Capture the cell that displays the provided text and extract its [X, Y] central coordinate. 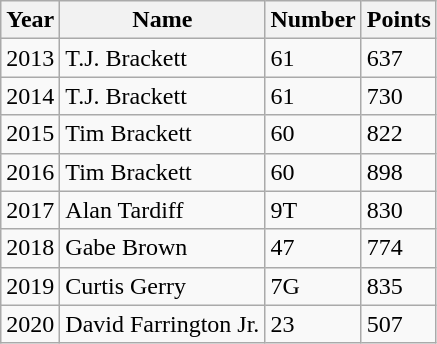
23 [313, 324]
2016 [30, 172]
2014 [30, 96]
2017 [30, 210]
Year [30, 20]
7G [313, 286]
Name [162, 20]
2019 [30, 286]
Number [313, 20]
Gabe Brown [162, 248]
2018 [30, 248]
47 [313, 248]
637 [398, 58]
2020 [30, 324]
898 [398, 172]
Alan Tardiff [162, 210]
835 [398, 286]
822 [398, 134]
730 [398, 96]
507 [398, 324]
774 [398, 248]
830 [398, 210]
Curtis Gerry [162, 286]
2013 [30, 58]
9T [313, 210]
David Farrington Jr. [162, 324]
Points [398, 20]
2015 [30, 134]
